Identify which cell holds the provided text, then report its (X, Y) central coordinate. 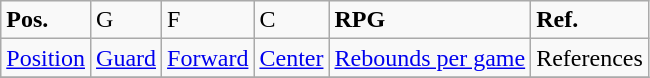
Ref. (590, 20)
Position (46, 58)
Center (292, 58)
F (208, 20)
Guard (126, 58)
Pos. (46, 20)
Forward (208, 58)
G (126, 20)
RPG (430, 20)
Rebounds per game (430, 58)
References (590, 58)
C (292, 20)
